Extract the (X, Y) coordinate from the center of the cell holding the provided text.  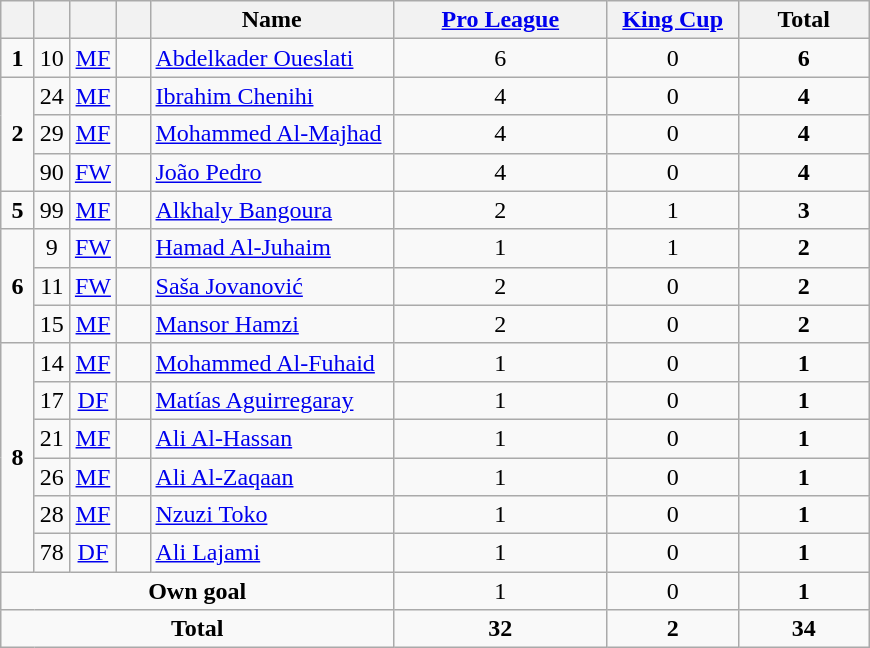
Ali Lajami (272, 553)
Ali Al-Hassan (272, 438)
Nzuzi Toko (272, 515)
32 (501, 629)
Saša Jovanović (272, 286)
14 (52, 362)
17 (52, 400)
Mansor Hamzi (272, 324)
28 (52, 515)
5 (18, 210)
11 (52, 286)
Abdelkader Oueslati (272, 58)
Hamad Al-Juhaim (272, 248)
10 (52, 58)
34 (804, 629)
Matías Aguirregaray (272, 400)
Own goal (198, 591)
9 (52, 248)
Ibrahim Chenihi (272, 96)
King Cup (672, 20)
8 (18, 457)
Alkhaly Bangoura (272, 210)
26 (52, 477)
Pro League (501, 20)
78 (52, 553)
90 (52, 172)
Mohammed Al-Fuhaid (272, 362)
29 (52, 134)
21 (52, 438)
99 (52, 210)
Mohammed Al-Majhad (272, 134)
15 (52, 324)
24 (52, 96)
3 (804, 210)
Name (272, 20)
João Pedro (272, 172)
Ali Al-Zaqaan (272, 477)
